Return (X, Y) of the center of cell containing provided text 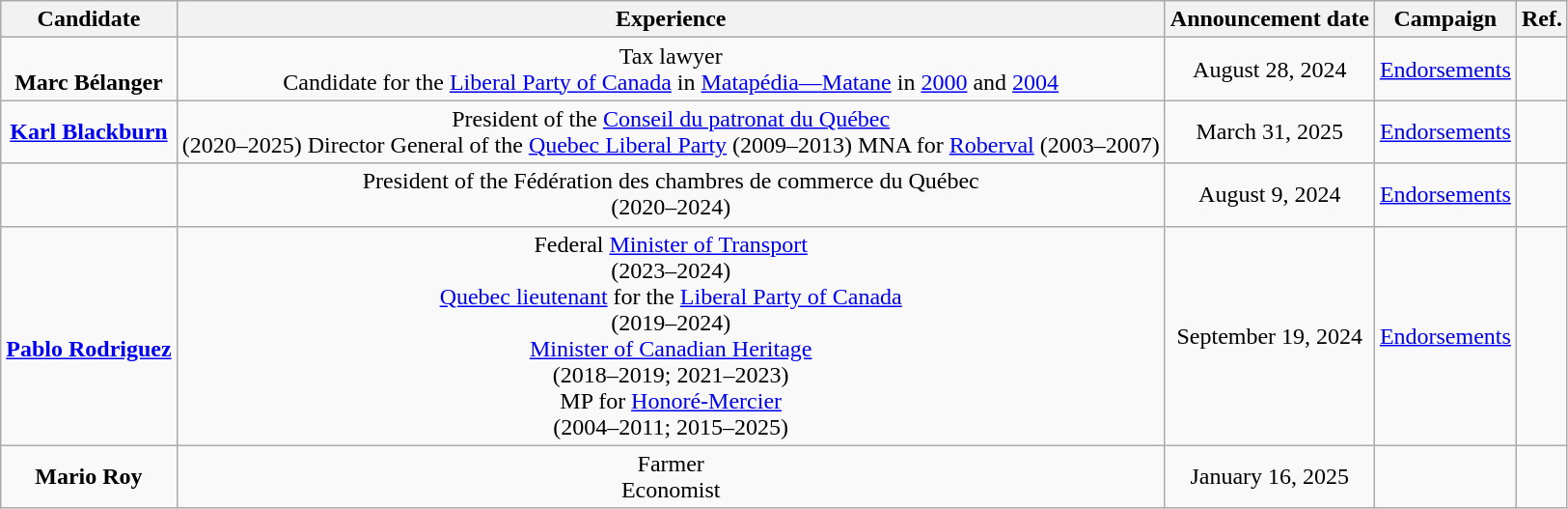
President of the Conseil du patronat du Québec(2020–2025) Director General of the Quebec Liberal Party (2009–2013) MNA for Roberval (2003–2007) (671, 131)
January 16, 2025 (1270, 477)
Announcement date (1270, 19)
Karl Blackburn (89, 131)
Mario Roy (89, 477)
September 19, 2024 (1270, 336)
President of the Fédération des chambres de commerce du Québec(2020–2024) (671, 195)
August 28, 2024 (1270, 70)
Ref. (1542, 19)
FarmerEconomist (671, 477)
March 31, 2025 (1270, 131)
Pablo Rodriguez (89, 336)
August 9, 2024 (1270, 195)
Campaign (1445, 19)
Tax lawyerCandidate for the Liberal Party of Canada in Matapédia—Matane in 2000 and 2004 (671, 70)
Marc Bélanger (89, 70)
Experience (671, 19)
Candidate (89, 19)
